Provide the [x, y] coordinate of the cell's center where the given text is located.  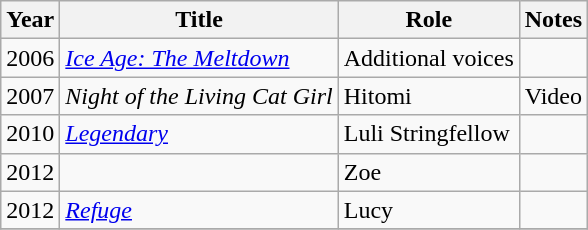
2006 [30, 58]
Additional voices [428, 58]
Hitomi [428, 96]
2007 [30, 96]
Video [553, 96]
Legendary [199, 134]
Zoe [428, 172]
Ice Age: The Meltdown [199, 58]
Night of the Living Cat Girl [199, 96]
Lucy [428, 210]
2010 [30, 134]
Title [199, 20]
Luli Stringfellow [428, 134]
Refuge [199, 210]
Role [428, 20]
Year [30, 20]
Notes [553, 20]
